Output the (x, y) coordinate of the center of the cell containing the given text.  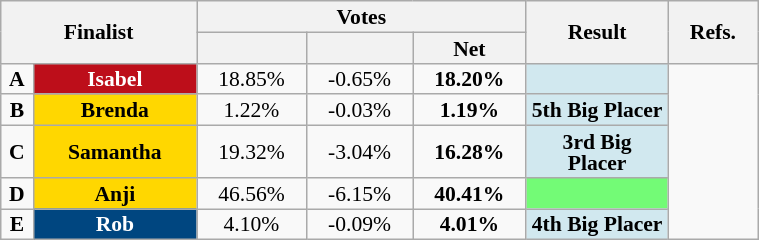
-0.65% (359, 78)
C (17, 152)
Isabel (114, 78)
1.22% (252, 110)
16.28% (470, 152)
Anji (114, 194)
Samantha (114, 152)
Finalist (99, 32)
19.32% (252, 152)
B (17, 110)
3rd Big Placer (597, 152)
A (17, 78)
Votes (362, 16)
-0.09% (359, 224)
4th Big Placer (597, 224)
1.19% (470, 110)
40.41% (470, 194)
Result (597, 32)
D (17, 194)
18.85% (252, 78)
46.56% (252, 194)
Brenda (114, 110)
Rob (114, 224)
Refs. (713, 32)
4.10% (252, 224)
-3.04% (359, 152)
4.01% (470, 224)
E (17, 224)
18.20% (470, 78)
Net (470, 48)
5th Big Placer (597, 110)
-6.15% (359, 194)
-0.03% (359, 110)
